Determine the (X, Y) coordinate at the center of the cell enclosing the given text.  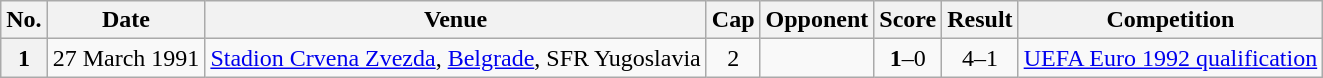
UEFA Euro 1992 qualification (1170, 58)
2 (733, 58)
Venue (456, 20)
Stadion Crvena Zvezda, Belgrade, SFR Yugoslavia (456, 58)
1 (24, 58)
Score (908, 20)
No. (24, 20)
Opponent (817, 20)
Result (980, 20)
4–1 (980, 58)
Date (126, 20)
27 March 1991 (126, 58)
Competition (1170, 20)
Cap (733, 20)
1–0 (908, 58)
